Scan for the cell matching the given text and deliver its (x, y) coordinate at center. 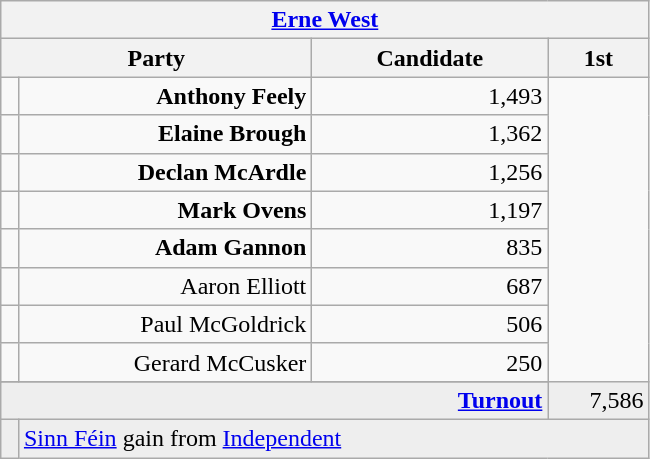
1st (598, 58)
1,256 (430, 172)
Anthony Feely (164, 96)
Erne West (325, 20)
Candidate (430, 58)
7,586 (598, 400)
1,197 (430, 210)
250 (430, 362)
1,362 (430, 134)
Party (156, 58)
Mark Ovens (164, 210)
Adam Gannon (164, 248)
Declan McArdle (164, 172)
506 (430, 324)
Paul McGoldrick (164, 324)
Aaron Elliott (164, 286)
Gerard McCusker (164, 362)
Sinn Féin gain from Independent (334, 438)
Elaine Brough (164, 134)
835 (430, 248)
Turnout (274, 400)
687 (430, 286)
1,493 (430, 96)
